For the text-containing cell, return its midpoint in (x, y) coordinate format. 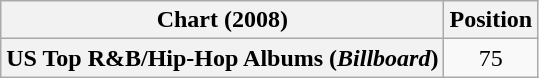
75 (491, 58)
Position (491, 20)
US Top R&B/Hip-Hop Albums (Billboard) (222, 58)
Chart (2008) (222, 20)
